Return the (X, Y) coordinate for the center point of the cell that contains the specified text.  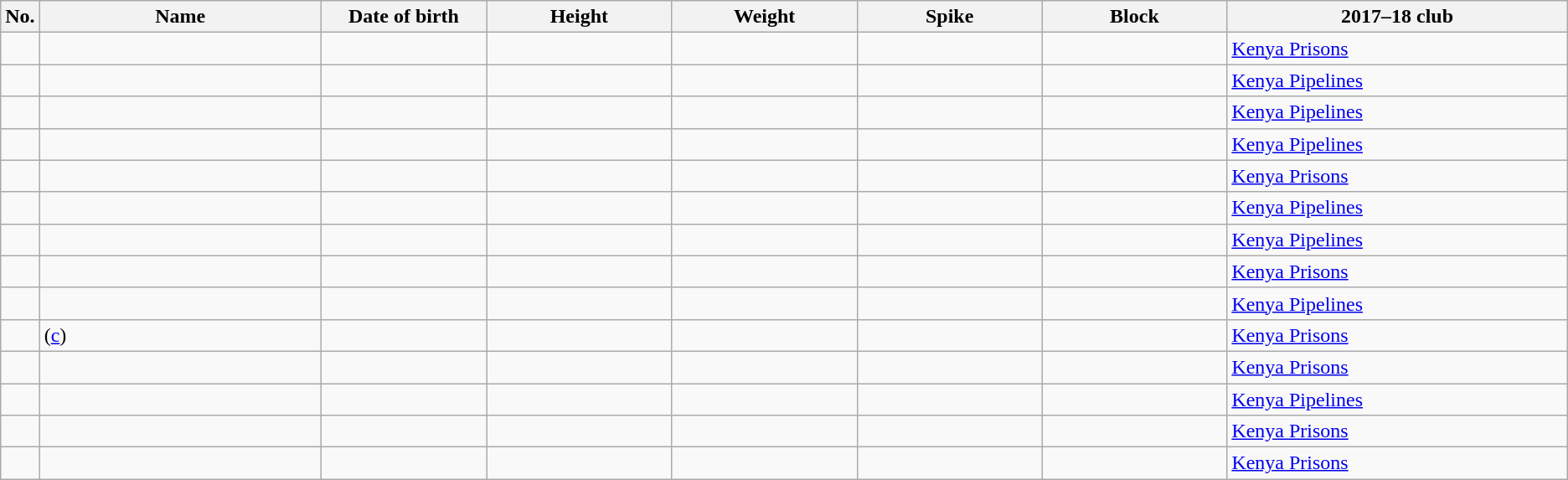
2017–18 club (1397, 17)
Date of birth (404, 17)
Name (180, 17)
(c) (180, 335)
Spike (950, 17)
Block (1134, 17)
Weight (764, 17)
Height (580, 17)
No. (20, 17)
